Identify which cell holds the provided text, then report its (x, y) central coordinate. 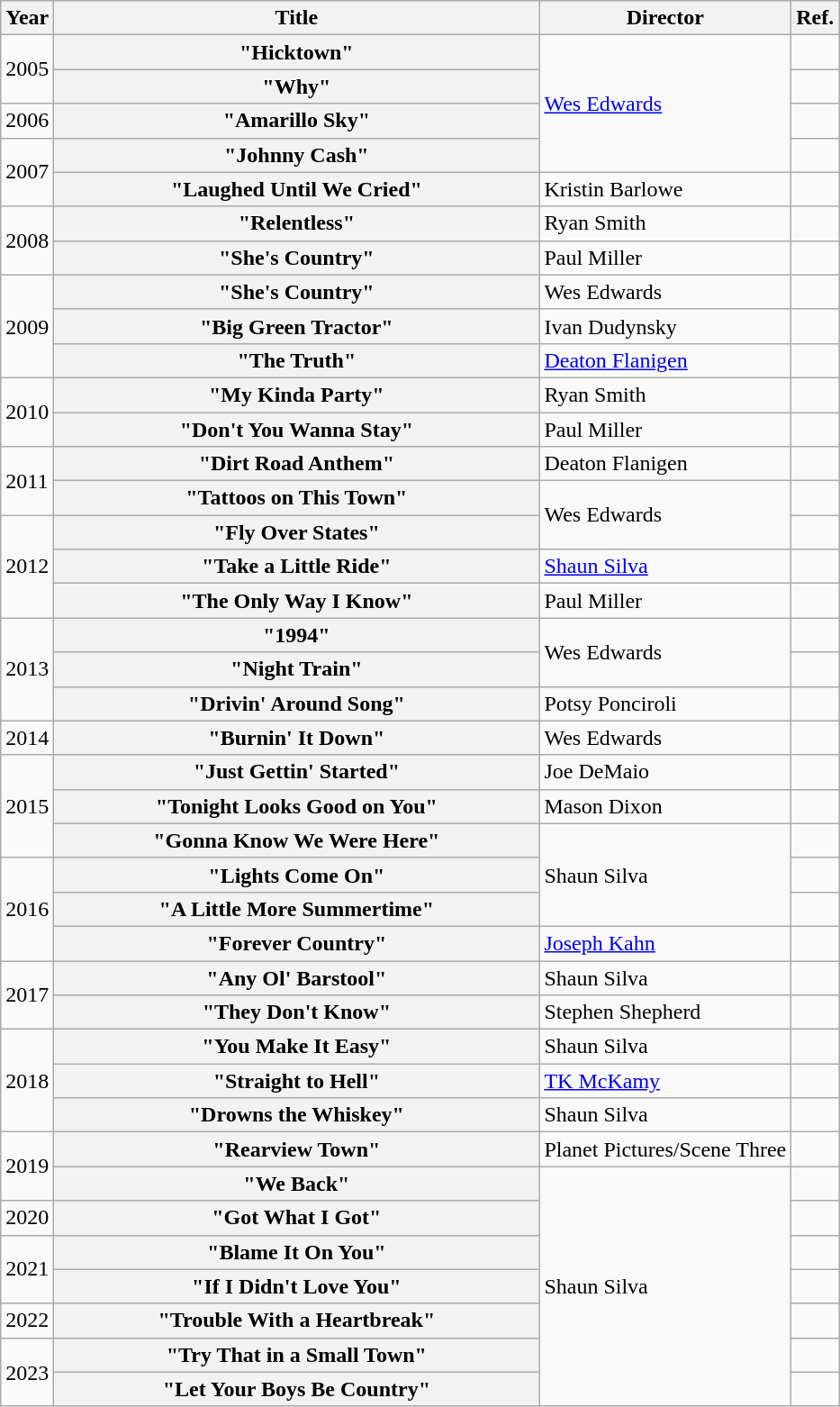
"Night Train" (297, 669)
2023 (27, 1372)
2011 (27, 481)
"Johnny Cash" (297, 155)
"Dirt Road Anthem" (297, 464)
Joseph Kahn (665, 943)
"Big Green Tractor" (297, 326)
"Drivin' Around Song" (297, 703)
"1994" (297, 635)
"The Truth" (297, 360)
2005 (27, 69)
"Just Gettin' Started" (297, 772)
"Hicktown" (297, 52)
Kristin Barlowe (665, 189)
2021 (27, 1269)
"Rearview Town" (297, 1149)
2012 (27, 567)
2015 (27, 806)
Director (665, 18)
TK McKamy (665, 1081)
"Gonna Know We Were Here" (297, 840)
Potsy Ponciroli (665, 703)
"Why" (297, 86)
2017 (27, 994)
"Blame It On You" (297, 1252)
Title (297, 18)
"Relentless" (297, 223)
2013 (27, 669)
"My Kinda Party" (297, 395)
"Don't You Wanna Stay" (297, 430)
"They Don't Know" (297, 1012)
"Drowns the Whiskey" (297, 1115)
"Fly Over States" (297, 532)
"Laughed Until We Cried" (297, 189)
2010 (27, 412)
"Take a Little Ride" (297, 567)
"Tonight Looks Good on You" (297, 806)
"If I Didn't Love You" (297, 1286)
2020 (27, 1218)
Year (27, 18)
"Amarillo Sky" (297, 121)
2008 (27, 241)
2019 (27, 1166)
"Lights Come On" (297, 875)
"Straight to Hell" (297, 1081)
Mason Dixon (665, 806)
"Burnin' It Down" (297, 738)
"Let Your Boys Be Country" (297, 1389)
Stephen Shepherd (665, 1012)
2009 (27, 326)
"Got What I Got" (297, 1218)
"The Only Way I Know" (297, 601)
2014 (27, 738)
"Try That in a Small Town" (297, 1355)
"Any Ol' Barstool" (297, 977)
"We Back" (297, 1184)
2006 (27, 121)
Ref. (816, 18)
"You Make It Easy" (297, 1047)
2018 (27, 1081)
Joe DeMaio (665, 772)
Planet Pictures/Scene Three (665, 1149)
"A Little More Summertime" (297, 909)
2016 (27, 909)
2022 (27, 1321)
Ivan Dudynsky (665, 326)
"Trouble With a Heartbreak" (297, 1321)
"Forever Country" (297, 943)
2007 (27, 172)
"Tattoos on This Town" (297, 498)
